Return the (X, Y) coordinate for the center point of the cell that contains the specified text.  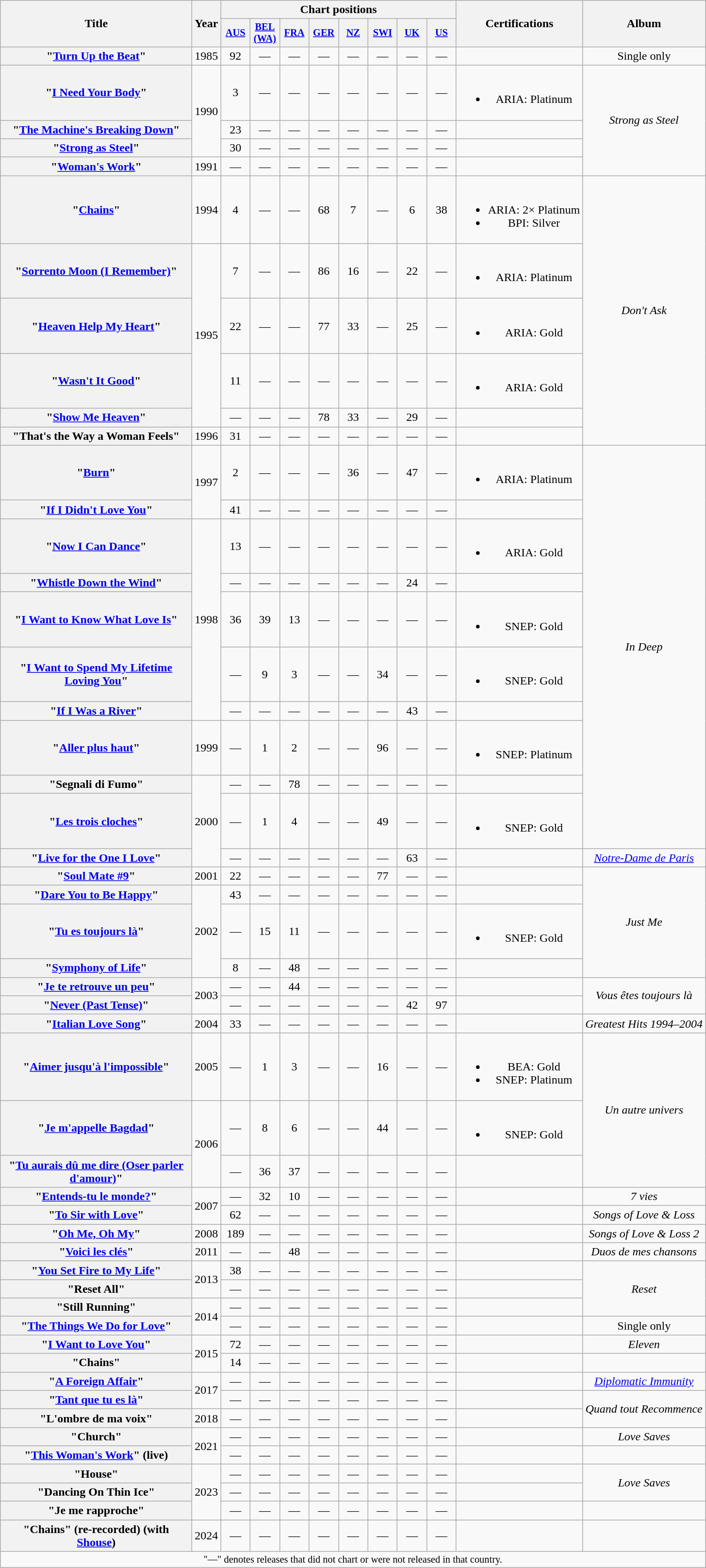
2023 (207, 1492)
US (442, 33)
68 (324, 210)
2003 (207, 996)
Songs of Love & Loss 2 (644, 1234)
NZ (353, 33)
"Dare You to Be Happy" (96, 895)
"House" (96, 1473)
1990 (207, 112)
2015 (207, 1353)
14 (236, 1363)
Strong as Steel (644, 120)
"Never (Past Tense)" (96, 1005)
Reset (644, 1289)
24 (412, 583)
"Wasn't It Good" (96, 381)
Just Me (644, 922)
9 (265, 674)
Year (207, 24)
72 (236, 1344)
Chart positions (339, 10)
2007 (207, 1205)
2024 (207, 1536)
"Now I Can Dance" (96, 546)
"Turn Up the Beat" (96, 56)
"Church" (96, 1436)
"Tant que tu es là" (96, 1400)
37 (294, 1171)
GER (324, 33)
2006 (207, 1144)
BEL(WA) (265, 33)
1998 (207, 619)
2000 (207, 821)
"Woman's Work" (96, 167)
189 (236, 1234)
"Tu aurais dû me dire (Oser parler d'amour)" (96, 1171)
97 (442, 1005)
Notre-Dame de Paris (644, 858)
"Show Me Heaven" (96, 417)
Duos de mes chansons (644, 1252)
"Reset All" (96, 1289)
1996 (207, 436)
"Still Running" (96, 1307)
92 (236, 56)
SWI (382, 33)
"Burn" (96, 473)
"Symphony of Life" (96, 968)
34 (382, 674)
2013 (207, 1280)
"L'ombre de ma voix" (96, 1418)
96 (382, 748)
Vous êtes toujours là (644, 996)
"If I Was a River" (96, 711)
"Live for the One I Love" (96, 858)
In Deep (644, 647)
Certifications (519, 24)
"Oh Me, Oh My" (96, 1234)
"Dancing On Thin Ice" (96, 1492)
7 vies (644, 1196)
"This Woman's Work" (live) (96, 1455)
"Les trois cloches" (96, 821)
39 (265, 619)
10 (294, 1196)
42 (412, 1005)
Diplomatic Immunity (644, 1381)
23 (236, 130)
"I Want to Love You" (96, 1344)
"The Things We Do for Love" (96, 1326)
86 (324, 271)
15 (265, 931)
Album (644, 24)
"That's the Way a Woman Feels" (96, 436)
"You Set Fire to My Life" (96, 1270)
"Voici les clés" (96, 1252)
"Je te retrouve un peu" (96, 986)
"Je me rapproche" (96, 1511)
SNEP: Platinum (519, 748)
Don't Ask (644, 311)
"A Foreign Affair" (96, 1381)
"Whistle Down the Wind" (96, 583)
Greatest Hits 1994–2004 (644, 1023)
1985 (207, 56)
Eleven (644, 1344)
"Heaven Help My Heart" (96, 326)
"Entends-tu le monde?" (96, 1196)
"Aimer jusqu'à l'impossible" (96, 1067)
"Italian Love Song" (96, 1023)
"Aller plus haut" (96, 748)
2004 (207, 1023)
"Sorrento Moon (I Remember)" (96, 271)
2002 (207, 931)
"Je m'appelle Bagdad" (96, 1128)
63 (412, 858)
49 (382, 821)
62 (236, 1215)
Un autre univers (644, 1110)
47 (412, 473)
AUS (236, 33)
FRA (294, 33)
"To Sir with Love" (96, 1215)
"Segnali di Fumo" (96, 784)
1997 (207, 482)
2008 (207, 1234)
25 (412, 326)
ARIA: 2× PlatinumBPI: Silver (519, 210)
"If I Didn't Love You" (96, 509)
41 (236, 509)
"I Want to Spend My Lifetime Loving You" (96, 674)
30 (236, 148)
2014 (207, 1317)
"Soul Mate #9" (96, 876)
29 (412, 417)
2011 (207, 1252)
BEA: GoldSNEP: Platinum (519, 1067)
"—" denotes releases that did not chart or were not released in that country. (353, 1560)
"I Want to Know What Love Is" (96, 619)
32 (265, 1196)
2005 (207, 1067)
"I Need Your Body" (96, 93)
2018 (207, 1418)
1995 (207, 335)
1991 (207, 167)
2021 (207, 1446)
2001 (207, 876)
Songs of Love & Loss (644, 1215)
"Tu es toujours là" (96, 931)
1994 (207, 210)
"Strong as Steel" (96, 148)
Title (96, 24)
UK (412, 33)
Quand tout Recommence (644, 1409)
31 (236, 436)
2017 (207, 1390)
"The Machine's Breaking Down" (96, 130)
"Chains" (re-recorded) (with Shouse) (96, 1536)
1999 (207, 748)
